Capture the cell that displays the provided text and extract its [x, y] central coordinate. 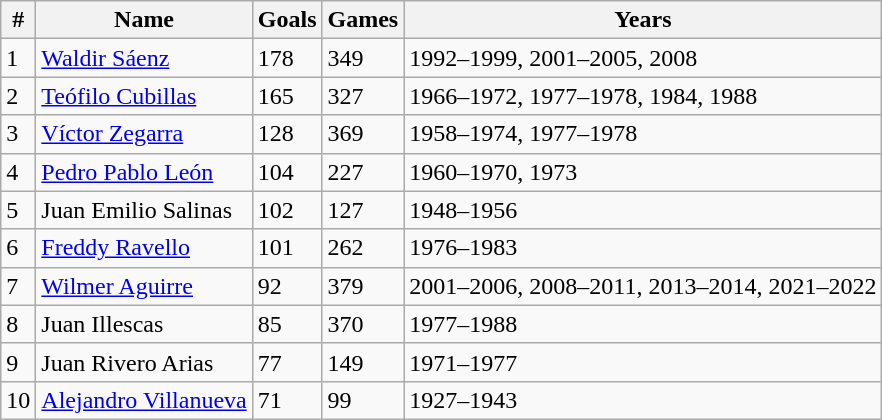
3 [18, 134]
Years [643, 20]
77 [287, 362]
101 [287, 248]
262 [363, 248]
1 [18, 58]
Juan Rivero Arias [144, 362]
369 [363, 134]
9 [18, 362]
6 [18, 248]
1976–1983 [643, 248]
Freddy Ravello [144, 248]
2 [18, 96]
127 [363, 210]
327 [363, 96]
165 [287, 96]
Víctor Zegarra [144, 134]
4 [18, 172]
104 [287, 172]
1977–1988 [643, 324]
370 [363, 324]
1992–1999, 2001–2005, 2008 [643, 58]
1958–1974, 1977–1978 [643, 134]
227 [363, 172]
71 [287, 400]
1971–1977 [643, 362]
349 [363, 58]
Juan Emilio Salinas [144, 210]
1927–1943 [643, 400]
85 [287, 324]
Teófilo Cubillas [144, 96]
Name [144, 20]
149 [363, 362]
Games [363, 20]
1966–1972, 1977–1978, 1984, 1988 [643, 96]
7 [18, 286]
1948–1956 [643, 210]
Pedro Pablo León [144, 172]
Juan Illescas [144, 324]
2001–2006, 2008–2011, 2013–2014, 2021–2022 [643, 286]
Goals [287, 20]
Waldir Sáenz [144, 58]
92 [287, 286]
102 [287, 210]
178 [287, 58]
1960–1970, 1973 [643, 172]
99 [363, 400]
128 [287, 134]
Alejandro Villanueva [144, 400]
5 [18, 210]
8 [18, 324]
# [18, 20]
10 [18, 400]
379 [363, 286]
Wilmer Aguirre [144, 286]
